Provide the (x, y) coordinate of the cell's center where the given text is located.  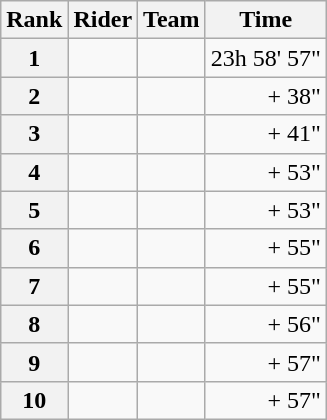
+ 56" (266, 324)
Team (172, 20)
2 (34, 96)
10 (34, 400)
5 (34, 210)
9 (34, 362)
7 (34, 286)
1 (34, 58)
Rank (34, 20)
23h 58' 57" (266, 58)
4 (34, 172)
6 (34, 248)
3 (34, 134)
8 (34, 324)
Time (266, 20)
Rider (103, 20)
+ 41" (266, 134)
+ 38" (266, 96)
